Provide the (x, y) coordinate of the cell's center where the given text is located.  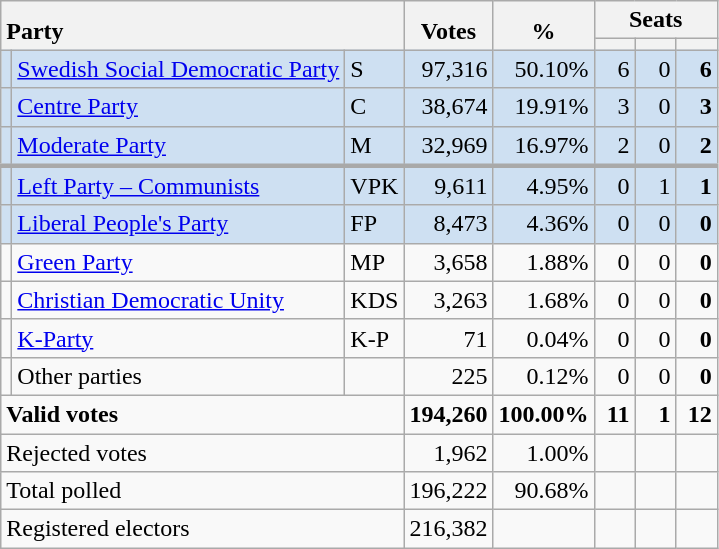
KDS (374, 300)
16.97% (544, 146)
1.88% (544, 262)
19.91% (544, 107)
50.10% (544, 69)
8,473 (448, 224)
C (374, 107)
1.68% (544, 300)
4.95% (544, 186)
MP (374, 262)
3,658 (448, 262)
Votes (448, 26)
Party (202, 26)
216,382 (448, 529)
71 (448, 338)
K-P (374, 338)
194,260 (448, 414)
FP (374, 224)
Seats (656, 20)
Total polled (202, 491)
Moderate Party (178, 146)
Rejected votes (202, 453)
Swedish Social Democratic Party (178, 69)
11 (614, 414)
1.00% (544, 453)
90.68% (544, 491)
38,674 (448, 107)
Valid votes (202, 414)
12 (696, 414)
S (374, 69)
3,263 (448, 300)
196,222 (448, 491)
100.00% (544, 414)
0.04% (544, 338)
Other parties (178, 376)
1,962 (448, 453)
Centre Party (178, 107)
VPK (374, 186)
K-Party (178, 338)
% (544, 26)
Christian Democratic Unity (178, 300)
Green Party (178, 262)
225 (448, 376)
0.12% (544, 376)
Left Party – Communists (178, 186)
M (374, 146)
97,316 (448, 69)
9,611 (448, 186)
Liberal People's Party (178, 224)
4.36% (544, 224)
32,969 (448, 146)
Registered electors (202, 529)
